Determine the (X, Y) coordinate at the center of the cell enclosing the given text.  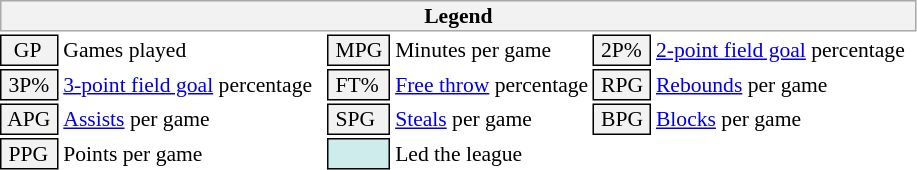
Steals per game (492, 120)
GP (30, 50)
MPG (359, 50)
Assists per game (193, 120)
Led the league (492, 154)
FT% (359, 85)
BPG (622, 120)
APG (30, 120)
PPG (30, 154)
Legend (458, 16)
SPG (359, 120)
Games played (193, 50)
Blocks per game (785, 120)
Rebounds per game (785, 85)
RPG (622, 85)
2P% (622, 50)
Free throw percentage (492, 85)
Points per game (193, 154)
3P% (30, 85)
Minutes per game (492, 50)
2-point field goal percentage (785, 50)
3-point field goal percentage (193, 85)
